Extract the [X, Y] coordinate from the center of the cell holding the provided text.  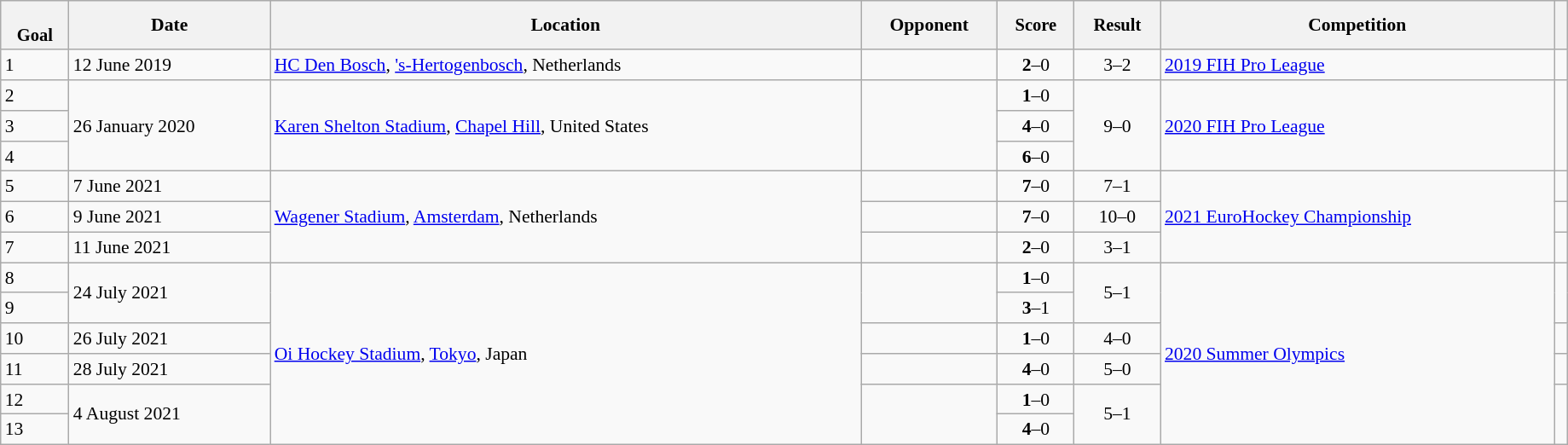
10–0 [1117, 217]
10 [35, 338]
24 July 2021 [170, 293]
11 June 2021 [170, 248]
Location [566, 26]
4 [35, 157]
Oi Hockey Stadium, Tokyo, Japan [566, 354]
9–0 [1117, 126]
5 [35, 187]
Score [1036, 26]
3 [35, 126]
8 [35, 278]
9 June 2021 [170, 217]
Opponent [929, 26]
2020 Summer Olympics [1357, 354]
Karen Shelton Stadium, Chapel Hill, United States [566, 126]
1 [35, 66]
Competition [1357, 26]
7–1 [1117, 187]
2020 FIH Pro League [1357, 126]
11 [35, 369]
Wagener Stadium, Amsterdam, Netherlands [566, 217]
12 June 2019 [170, 66]
6 [35, 217]
6–0 [1036, 157]
HC Den Bosch, 's-Hertogenbosch, Netherlands [566, 66]
13 [35, 430]
Goal [35, 26]
2019 FIH Pro League [1357, 66]
Date [170, 26]
7 [35, 248]
7 June 2021 [170, 187]
28 July 2021 [170, 369]
3–2 [1117, 66]
26 July 2021 [170, 338]
Result [1117, 26]
9 [35, 309]
2 [35, 95]
26 January 2020 [170, 126]
5–0 [1117, 369]
2021 EuroHockey Championship [1357, 217]
12 [35, 400]
4 August 2021 [170, 414]
